Return [x, y] of the center of cell containing provided text 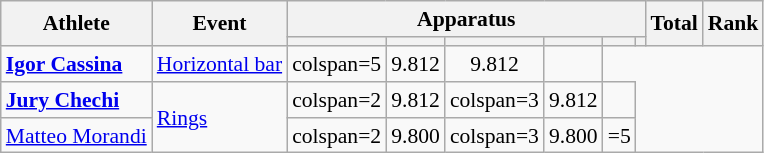
Apparatus [466, 19]
Event [220, 24]
colspan=3 [494, 100]
Rank [734, 24]
colspan=2 [336, 100]
Horizontal bar [220, 64]
Rings [220, 118]
Total [674, 24]
Jury Chechi [76, 100]
colspan=5 [336, 64]
Athlete [76, 24]
Igor Cassina [76, 64]
